Capture the cell that displays the provided text and extract its (X, Y) central coordinate. 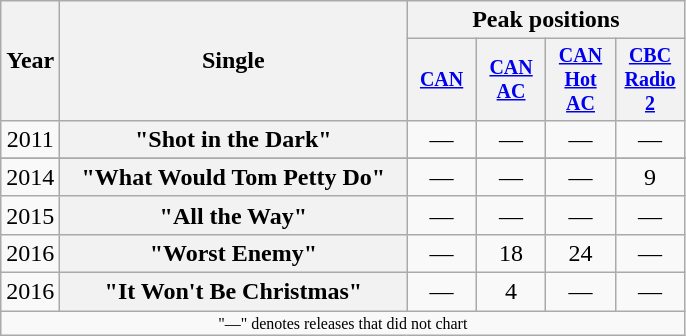
"—" denotes releases that did not chart (343, 323)
4 (510, 292)
Single (234, 61)
CAN Hot AC (580, 80)
2011 (30, 139)
18 (510, 253)
"Shot in the Dark" (234, 139)
"It Won't Be Christmas" (234, 292)
CBC Radio 2 (650, 80)
2014 (30, 177)
2015 (30, 215)
Year (30, 61)
9 (650, 177)
"All the Way" (234, 215)
CAN (442, 80)
"What Would Tom Petty Do" (234, 177)
"Worst Enemy" (234, 253)
24 (580, 253)
Peak positions (546, 20)
CAN AC (510, 80)
